Return [x, y] of the center of cell containing provided text 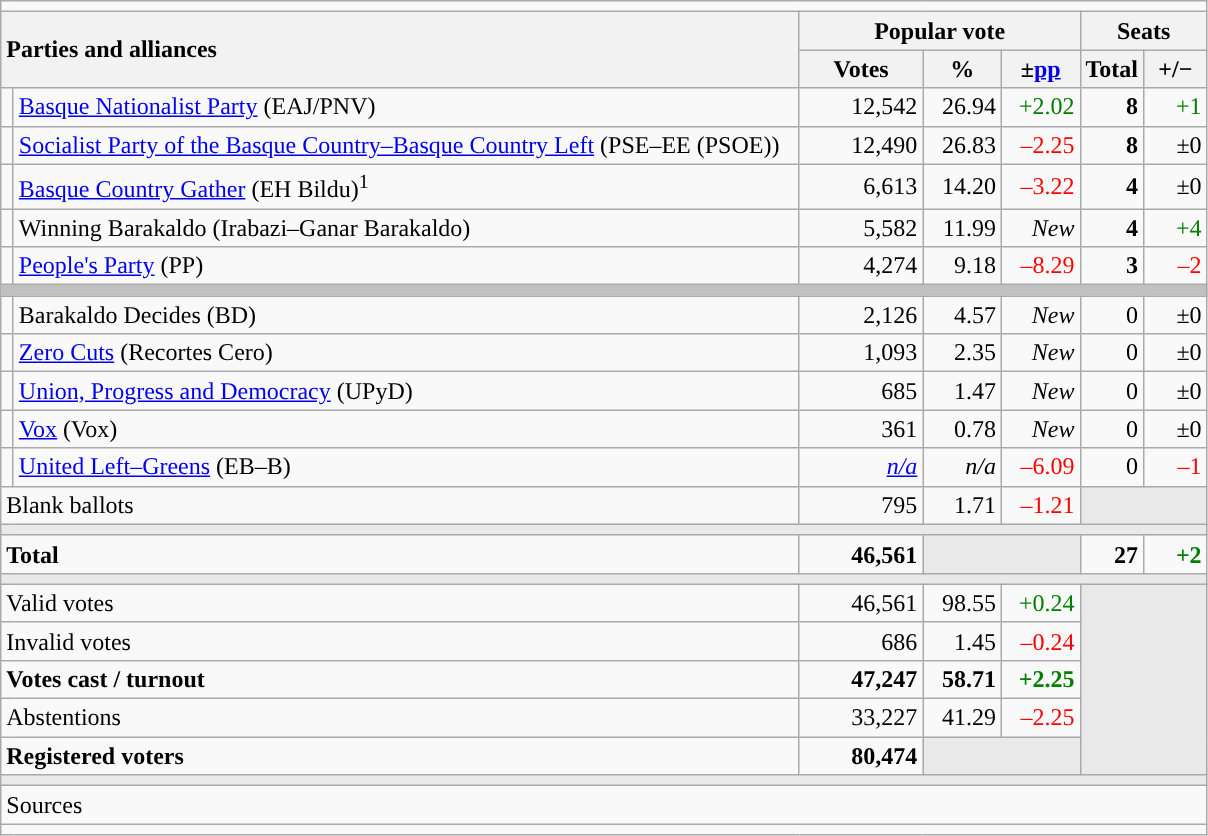
98.55 [962, 603]
1.47 [962, 391]
58.71 [962, 679]
+/− [1176, 69]
26.94 [962, 107]
–8.29 [1040, 266]
686 [861, 641]
4,274 [861, 266]
6,613 [861, 186]
People's Party (PP) [406, 266]
+2.25 [1040, 679]
795 [861, 505]
+4 [1176, 228]
1,093 [861, 353]
5,582 [861, 228]
–1 [1176, 467]
–1.21 [1040, 505]
Sources [604, 805]
12,490 [861, 145]
Valid votes [400, 603]
Votes [861, 69]
80,474 [861, 756]
3 [1112, 266]
9.18 [962, 266]
Vox (Vox) [406, 429]
Popular vote [940, 31]
26.83 [962, 145]
Basque Nationalist Party (EAJ/PNV) [406, 107]
41.29 [962, 718]
2.35 [962, 353]
–3.22 [1040, 186]
+2.02 [1040, 107]
Invalid votes [400, 641]
Zero Cuts (Recortes Cero) [406, 353]
14.20 [962, 186]
Blank ballots [400, 505]
+0.24 [1040, 603]
Registered voters [400, 756]
1.71 [962, 505]
685 [861, 391]
0.78 [962, 429]
Seats [1144, 31]
Barakaldo Decides (BD) [406, 315]
Winning Barakaldo (Irabazi–Ganar Barakaldo) [406, 228]
Socialist Party of the Basque Country–Basque Country Left (PSE–EE (PSOE)) [406, 145]
Votes cast / turnout [400, 679]
–2 [1176, 266]
±pp [1040, 69]
11.99 [962, 228]
361 [861, 429]
4.57 [962, 315]
–0.24 [1040, 641]
12,542 [861, 107]
Basque Country Gather (EH Bildu)1 [406, 186]
% [962, 69]
33,227 [861, 718]
1.45 [962, 641]
–6.09 [1040, 467]
Abstentions [400, 718]
2,126 [861, 315]
47,247 [861, 679]
Union, Progress and Democracy (UPyD) [406, 391]
27 [1112, 554]
Parties and alliances [400, 50]
United Left–Greens (EB–B) [406, 467]
+1 [1176, 107]
+2 [1176, 554]
